Locate the cell with the specified text and output its (x, y) center coordinate. 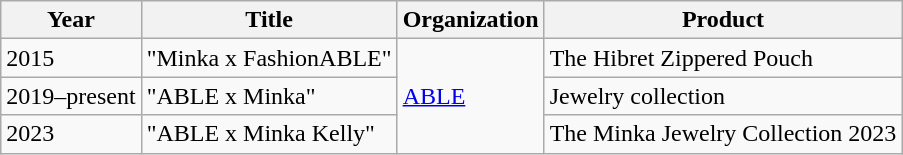
The Hibret Zippered Pouch (723, 58)
"Minka x FashionABLE" (269, 58)
2015 (71, 58)
Year (71, 20)
Jewelry collection (723, 96)
2023 (71, 134)
"ABLE x Minka" (269, 96)
Product (723, 20)
The Minka Jewelry Collection 2023 (723, 134)
Title (269, 20)
2019–present (71, 96)
"ABLE x Minka Kelly" (269, 134)
Organization (470, 20)
ABLE (470, 96)
